Search for the cell housing the specified text and yield its [x, y] center coordinate. 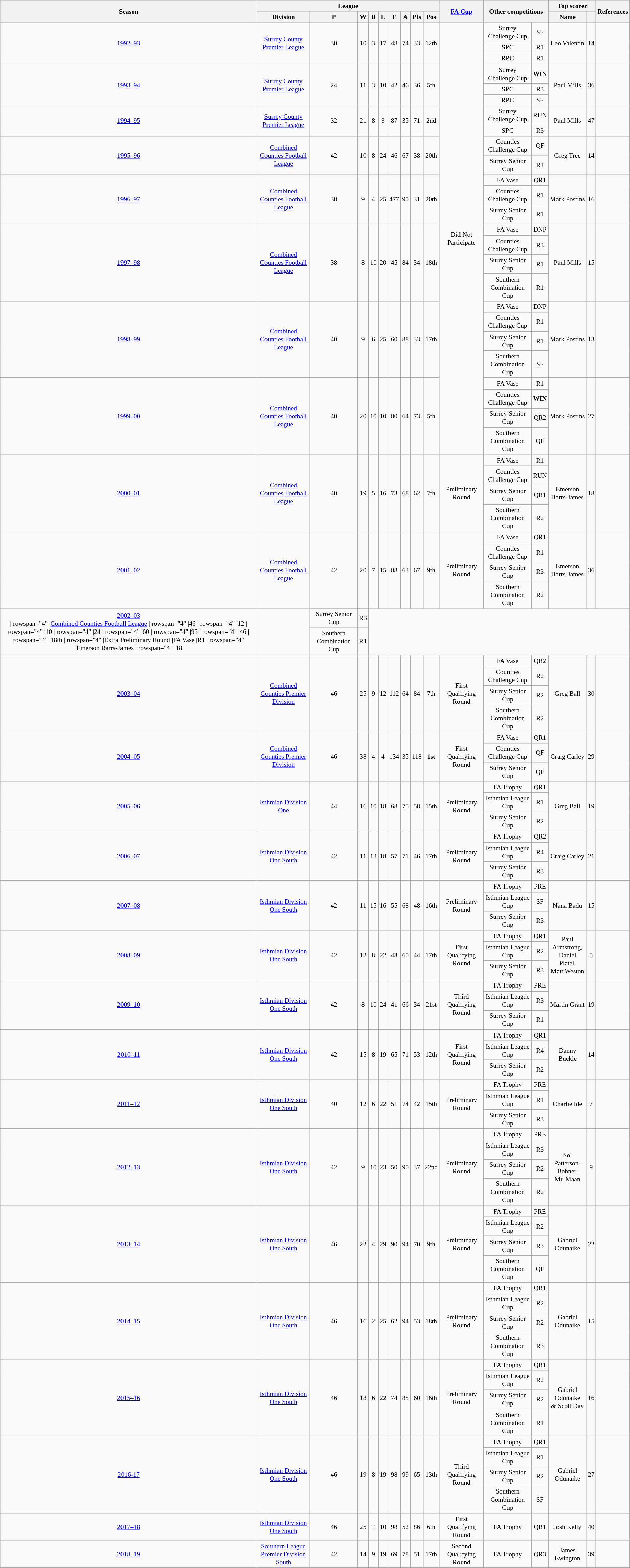
League [348, 6]
Josh Kelly [567, 1527]
2016-17 [129, 1475]
1999–00 [129, 416]
112 [394, 693]
2015–16 [129, 1398]
57 [394, 856]
2014–15 [129, 1321]
1992–93 [129, 43]
2010–11 [129, 1054]
Southern League Premier Division South [284, 1554]
22nd [431, 1167]
32 [334, 121]
1998–99 [129, 340]
86 [417, 1527]
2009–10 [129, 1005]
50 [394, 1167]
2 [373, 1321]
66 [405, 1005]
1st [431, 757]
1994–95 [129, 121]
2000–01 [129, 493]
21st [431, 1005]
P [334, 17]
2013–14 [129, 1244]
39 [591, 1554]
99 [405, 1475]
Other competitions [516, 11]
78 [405, 1554]
QR3 [540, 1554]
477 [394, 199]
Second Qualifying Round [462, 1554]
2007–08 [129, 906]
Isthmian Division One [284, 806]
SolPatterson-Bohner,Mu Maan [567, 1167]
Charlie Ide [567, 1104]
1993–94 [129, 85]
118 [417, 757]
W [363, 17]
75 [405, 806]
2017–18 [129, 1527]
2004–05 [129, 757]
L [383, 17]
69 [394, 1554]
2008–09 [129, 955]
63 [405, 570]
23 [383, 1167]
58 [417, 806]
Division [284, 17]
1997–98 [129, 262]
D [373, 17]
6th [431, 1527]
FA Cup [462, 11]
Leo Valentin [567, 43]
Martin Grant [567, 1005]
A [405, 17]
85 [405, 1398]
Paul Armstrong,Daniel Platel,Matt Weston [567, 955]
52 [405, 1527]
2018–19 [129, 1554]
2003–04 [129, 693]
1996–97 [129, 199]
References [613, 11]
2nd [431, 121]
31 [417, 199]
1995–96 [129, 156]
Nana Badu [567, 906]
Pts [417, 17]
2006–07 [129, 856]
2005–06 [129, 806]
Did Not Participate [462, 239]
Top scorer [572, 6]
2011–12 [129, 1104]
Season [129, 11]
2001–02 [129, 570]
Pos [431, 17]
13th [431, 1475]
2012–13 [129, 1167]
41 [394, 1005]
17 [383, 43]
70 [417, 1244]
45 [394, 262]
Greg Tree [567, 156]
37 [417, 1167]
134 [394, 757]
43 [394, 955]
F [394, 17]
Gabriel Odunaike& Scott Day [567, 1398]
Danny Buckle [567, 1054]
80 [394, 416]
47 [591, 121]
55 [394, 906]
Name [567, 17]
James Ewington [567, 1554]
87 [394, 121]
